Return the [X, Y] coordinate for the center point of the cell that contains the specified text.  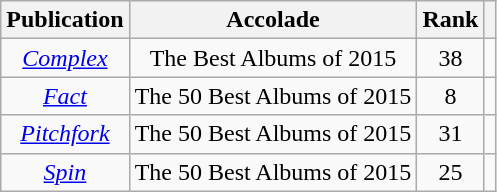
The Best Albums of 2015 [273, 58]
8 [450, 96]
Complex [65, 58]
Fact [65, 96]
Publication [65, 20]
Rank [450, 20]
31 [450, 134]
Accolade [273, 20]
Spin [65, 172]
38 [450, 58]
25 [450, 172]
Pitchfork [65, 134]
